Extract the (X, Y) coordinate from the center of the cell holding the provided text.  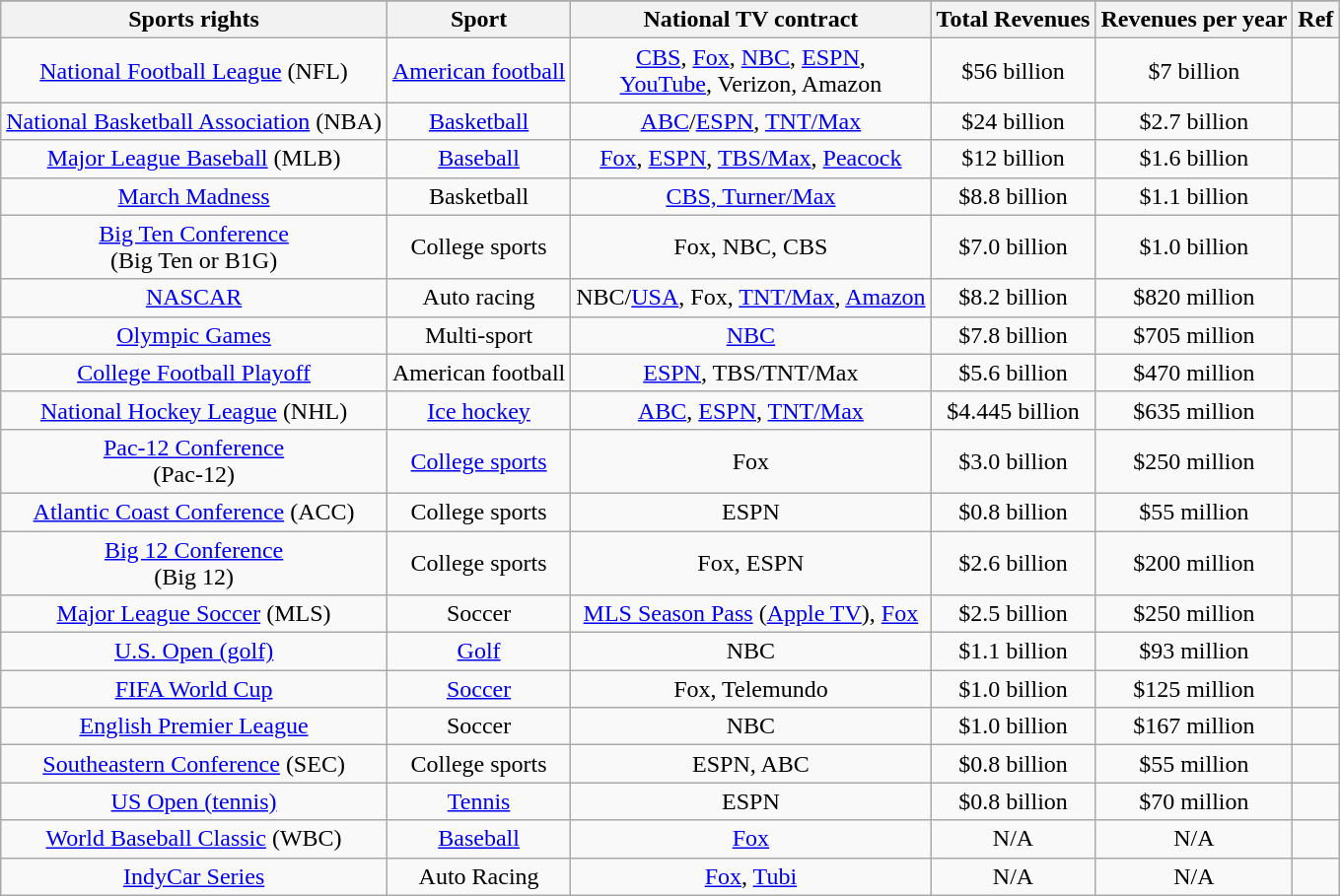
Revenues per year (1194, 20)
National Hockey League (NHL) (194, 410)
$1.6 billion (1194, 159)
NASCAR (194, 298)
Big Ten Conference(Big Ten or B1G) (194, 246)
$2.6 billion (1014, 562)
Fox, NBC, CBS (751, 246)
Total Revenues (1014, 20)
Fox, ESPN, TBS/Max, Peacock (751, 159)
$125 million (1194, 689)
$635 million (1194, 410)
$8.2 billion (1014, 298)
National TV contract (751, 20)
$12 billion (1014, 159)
$2.5 billion (1014, 614)
$70 million (1194, 801)
Fox, ESPN (751, 562)
English Premier League (194, 726)
Big 12 Conference(Big 12) (194, 562)
US Open (tennis) (194, 801)
$3.0 billion (1014, 461)
$820 million (1194, 298)
Golf (478, 652)
ESPN, ABC (751, 764)
$93 million (1194, 652)
Fox, Telemundo (751, 689)
CBS, Turner/Max (751, 196)
FIFA World Cup (194, 689)
IndyCar Series (194, 876)
National Football League (NFL) (194, 71)
$470 million (1194, 373)
$56 billion (1014, 71)
$7.8 billion (1014, 335)
U.S. Open (golf) (194, 652)
Auto racing (478, 298)
MLS Season Pass (Apple TV), Fox (751, 614)
March Madness (194, 196)
$5.6 billion (1014, 373)
Olympic Games (194, 335)
Ref (1315, 20)
World Baseball Classic (WBC) (194, 839)
$167 million (1194, 726)
NBC/USA, Fox, TNT/Max, Amazon (751, 298)
$7.0 billion (1014, 246)
Atlantic Coast Conference (ACC) (194, 512)
Southeastern Conference (SEC) (194, 764)
Sport (478, 20)
Auto Racing (478, 876)
Multi-sport (478, 335)
Major League Soccer (MLS) (194, 614)
$24 billion (1014, 121)
ABC, ESPN, TNT/Max (751, 410)
College Football Playoff (194, 373)
Ice hockey (478, 410)
National Basketball Association (NBA) (194, 121)
Major League Baseball (MLB) (194, 159)
CBS, Fox, NBC, ESPN, YouTube, Verizon, Amazon (751, 71)
$200 million (1194, 562)
$4.445 billion (1014, 410)
ESPN, TBS/TNT/Max (751, 373)
Fox, Tubi (751, 876)
$8.8 billion (1014, 196)
$705 million (1194, 335)
Tennis (478, 801)
Sports rights (194, 20)
$7 billion (1194, 71)
$2.7 billion (1194, 121)
ABC/ESPN, TNT/Max (751, 121)
Pac-12 Conference(Pac-12) (194, 461)
